Extract the [X, Y] coordinate from the center of the cell holding the provided text.  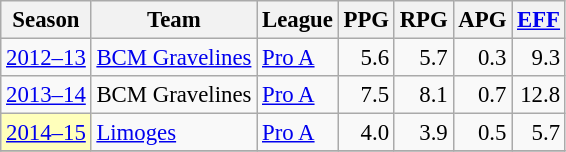
0.7 [482, 95]
9.3 [539, 58]
RPG [424, 20]
League [298, 20]
Season [46, 20]
4.0 [366, 133]
2013–14 [46, 95]
EFF [539, 20]
5.6 [366, 58]
2014–15 [46, 133]
8.1 [424, 95]
7.5 [366, 95]
3.9 [424, 133]
PPG [366, 20]
2012–13 [46, 58]
Limoges [174, 133]
0.3 [482, 58]
0.5 [482, 133]
12.8 [539, 95]
Team [174, 20]
APG [482, 20]
